Return the [x, y] coordinate for the center point of the cell that contains the specified text.  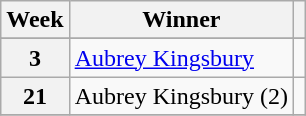
Aubrey Kingsbury (2) [181, 96]
Aubrey Kingsbury [181, 58]
21 [35, 96]
Winner [181, 20]
Week [35, 20]
3 [35, 58]
